Extract the (x, y) coordinate from the center of the cell holding the provided text.  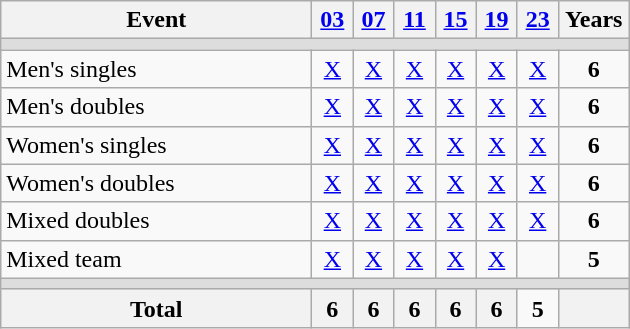
07 (374, 20)
Women's singles (156, 145)
03 (332, 20)
Event (156, 20)
Mixed team (156, 259)
19 (496, 20)
Total (156, 308)
Men's singles (156, 69)
15 (456, 20)
Years (594, 20)
Men's doubles (156, 107)
Mixed doubles (156, 221)
11 (414, 20)
23 (538, 20)
Women's doubles (156, 183)
